Pinpoint the cell where the given text exists, returning its (X, Y) midpoint coordinate. 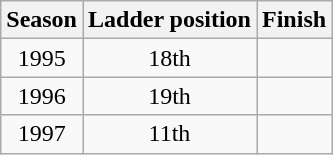
1996 (42, 96)
18th (169, 58)
11th (169, 134)
1995 (42, 58)
Finish (294, 20)
1997 (42, 134)
Season (42, 20)
19th (169, 96)
Ladder position (169, 20)
